Detect which cell encompasses the target text, then output its (X, Y) center coordinate. 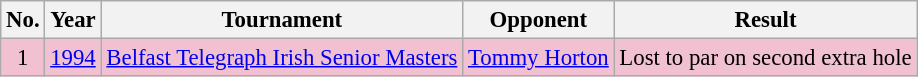
Belfast Telegraph Irish Senior Masters (282, 58)
Tournament (282, 20)
1994 (73, 58)
No. (23, 20)
Lost to par on second extra hole (766, 58)
1 (23, 58)
Year (73, 20)
Result (766, 20)
Opponent (538, 20)
Tommy Horton (538, 58)
